Capture the cell that displays the provided text and extract its [X, Y] central coordinate. 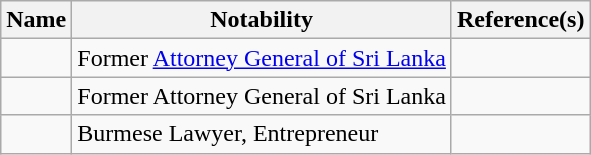
Reference(s) [520, 20]
Burmese Lawyer, Entrepreneur [262, 134]
Name [36, 20]
Notability [262, 20]
